From the cell containing the given text, extract its center point as (X, Y) coordinate. 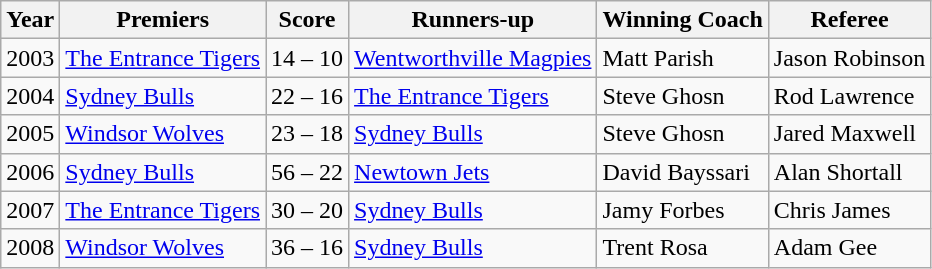
Chris James (849, 210)
Referee (849, 20)
2004 (30, 96)
Premiers (163, 20)
Winning Coach (682, 20)
Jared Maxwell (849, 134)
David Bayssari (682, 172)
Score (308, 20)
30 – 20 (308, 210)
Rod Lawrence (849, 96)
Alan Shortall (849, 172)
Newtown Jets (473, 172)
2006 (30, 172)
14 – 10 (308, 58)
Runners-up (473, 20)
2005 (30, 134)
Year (30, 20)
2007 (30, 210)
22 – 16 (308, 96)
56 – 22 (308, 172)
Wentworthville Magpies (473, 58)
Jason Robinson (849, 58)
Trent Rosa (682, 248)
Adam Gee (849, 248)
2003 (30, 58)
Matt Parish (682, 58)
2008 (30, 248)
23 – 18 (308, 134)
Jamy Forbes (682, 210)
36 – 16 (308, 248)
